Determine the (x, y) coordinate at the center of the cell enclosing the given text.  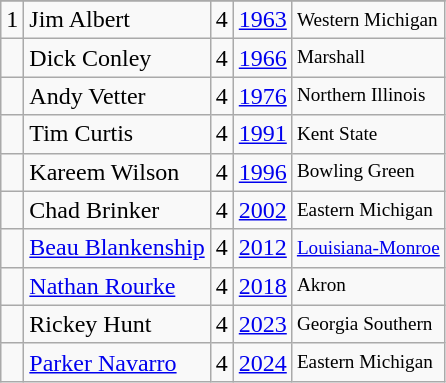
1966 (262, 58)
Andy Vetter (117, 96)
2012 (262, 248)
1976 (262, 96)
Beau Blankenship (117, 248)
Marshall (368, 58)
Tim Curtis (117, 134)
1963 (262, 20)
Jim Albert (117, 20)
1996 (262, 172)
2023 (262, 324)
Georgia Southern (368, 324)
1 (12, 20)
1991 (262, 134)
2018 (262, 286)
Parker Navarro (117, 362)
Kent State (368, 134)
Western Michigan (368, 20)
Nathan Rourke (117, 286)
2024 (262, 362)
Northern Illinois (368, 96)
Kareem Wilson (117, 172)
Dick Conley (117, 58)
Akron (368, 286)
Louisiana-Monroe (368, 248)
2002 (262, 210)
Bowling Green (368, 172)
Rickey Hunt (117, 324)
Chad Brinker (117, 210)
